From the cell containing the given text, extract its center point as [x, y] coordinate. 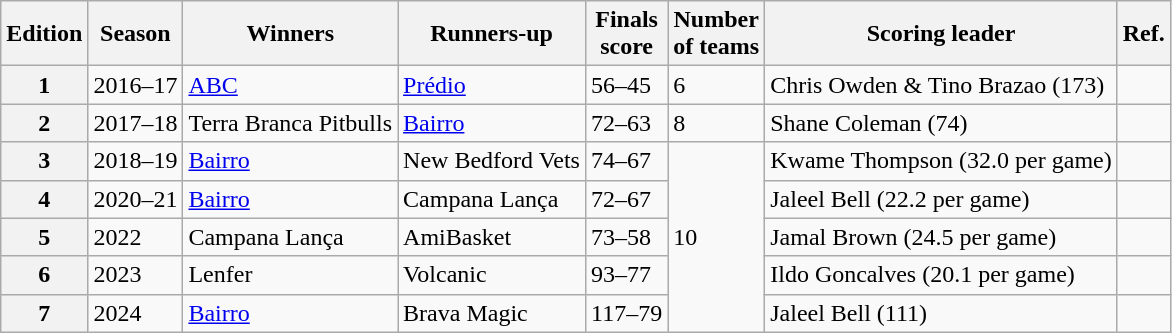
4 [44, 199]
2018–19 [136, 161]
Jamal Brown (24.5 per game) [942, 237]
Season [136, 34]
Ildo Goncalves (20.1 per game) [942, 275]
72–67 [626, 199]
117–79 [626, 313]
Lenfer [290, 275]
Ref. [1144, 34]
Scoring leader [942, 34]
93–77 [626, 275]
Edition [44, 34]
ABC [290, 85]
1 [44, 85]
73–58 [626, 237]
10 [716, 237]
2 [44, 123]
2020–21 [136, 199]
3 [44, 161]
2022 [136, 237]
2016–17 [136, 85]
Finalsscore [626, 34]
2024 [136, 313]
Prédio [492, 85]
Terra Branca Pitbulls [290, 123]
Numberof teams [716, 34]
72–63 [626, 123]
2017–18 [136, 123]
Jaleel Bell (22.2 per game) [942, 199]
Chris Owden & Tino Brazao (173) [942, 85]
AmiBasket [492, 237]
56–45 [626, 85]
Runners-up [492, 34]
8 [716, 123]
Volcanic [492, 275]
Brava Magic [492, 313]
Jaleel Bell (111) [942, 313]
Shane Coleman (74) [942, 123]
7 [44, 313]
Kwame Thompson (32.0 per game) [942, 161]
74–67 [626, 161]
5 [44, 237]
New Bedford Vets [492, 161]
Winners [290, 34]
2023 [136, 275]
